Search for the cell housing the specified text and yield its [x, y] center coordinate. 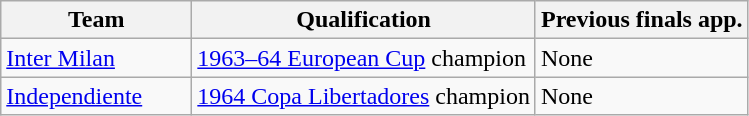
Team [96, 20]
1963–64 European Cup champion [364, 58]
1964 Copa Libertadores champion [364, 96]
Inter Milan [96, 58]
Independiente [96, 96]
Previous finals app. [642, 20]
Qualification [364, 20]
